From the cell containing the given text, extract its center point as (x, y) coordinate. 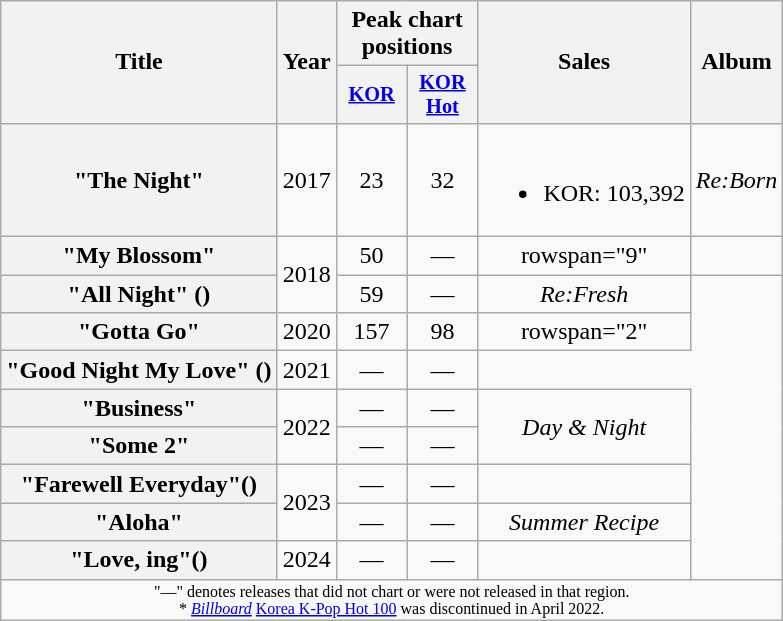
"Aloha" (139, 522)
"My Blossom" (139, 256)
"Gotta Go" (139, 332)
59 (372, 294)
"Some 2" (139, 446)
"—" denotes releases that did not chart or were not released in that region.* Billboard Korea K-Pop Hot 100 was discontinued in April 2022. (392, 600)
KOR: 103,392 (584, 180)
Peak chart positions (407, 34)
rowspan="9" (584, 256)
23 (372, 180)
KORHot (442, 95)
2022 (306, 427)
50 (372, 256)
32 (442, 180)
2024 (306, 560)
98 (442, 332)
"The Night" (139, 180)
Summer Recipe (584, 522)
Re:Born (736, 180)
"Love, ing"() (139, 560)
rowspan="2" (584, 332)
Album (736, 62)
"All Night" () (139, 294)
"Good Night My Love" () (139, 370)
2017 (306, 180)
2018 (306, 275)
157 (372, 332)
Year (306, 62)
Re:Fresh (584, 294)
Day & Night (584, 427)
2021 (306, 370)
KOR (372, 95)
Title (139, 62)
"Business" (139, 408)
2023 (306, 503)
Sales (584, 62)
2020 (306, 332)
"Farewell Everyday"() (139, 484)
